Capture the cell that displays the provided text and extract its [x, y] central coordinate. 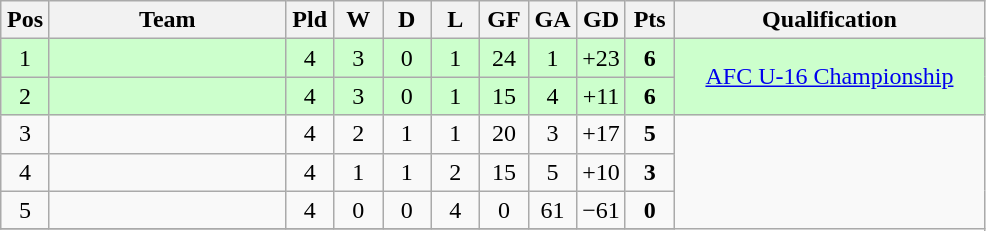
AFC U-16 Championship [830, 77]
−61 [602, 210]
+23 [602, 58]
GA [552, 20]
GD [602, 20]
Pos [26, 20]
D [406, 20]
Qualification [830, 20]
Pts [650, 20]
L [456, 20]
+17 [602, 134]
61 [552, 210]
W [358, 20]
24 [504, 58]
GF [504, 20]
Pld [310, 20]
20 [504, 134]
+11 [602, 96]
Team [167, 20]
+10 [602, 172]
